Pinpoint the cell where the given text exists, returning its [x, y] midpoint coordinate. 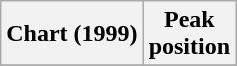
Chart (1999) [72, 34]
Peakposition [189, 34]
